Extract the [x, y] coordinate from the center of the cell holding the provided text.  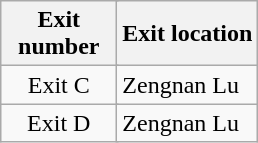
Exit number [59, 34]
Exit D [59, 123]
Exit location [188, 34]
Exit C [59, 85]
